Extract the [X, Y] coordinate from the center of the cell holding the provided text.  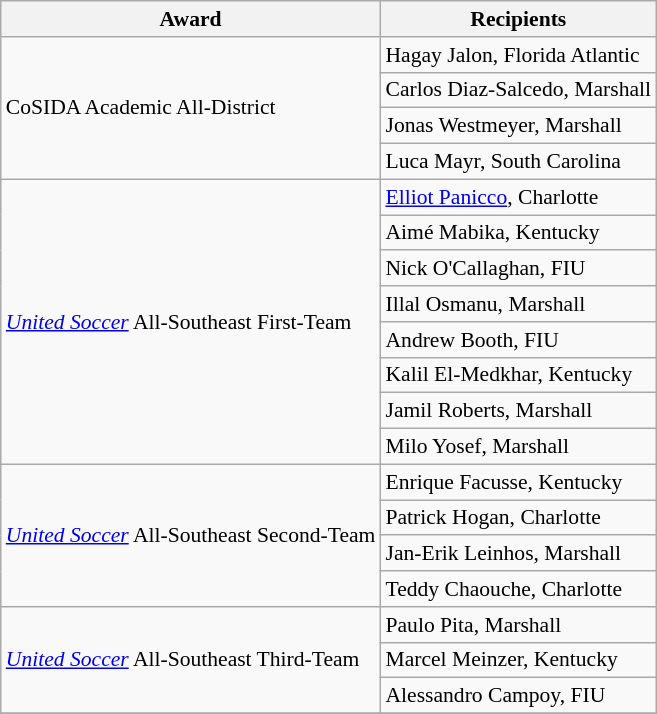
Alessandro Campoy, FIU [518, 696]
United Soccer All-Southeast Second-Team [191, 535]
United Soccer All-Southeast Third-Team [191, 660]
Milo Yosef, Marshall [518, 447]
Andrew Booth, FIU [518, 340]
Jamil Roberts, Marshall [518, 411]
Aimé Mabika, Kentucky [518, 233]
Marcel Meinzer, Kentucky [518, 660]
Paulo Pita, Marshall [518, 625]
Kalil El-Medkhar, Kentucky [518, 375]
Recipients [518, 19]
Enrique Facusse, Kentucky [518, 482]
Jan-Erik Leinhos, Marshall [518, 554]
Jonas Westmeyer, Marshall [518, 126]
Luca Mayr, South Carolina [518, 162]
Illal Osmanu, Marshall [518, 304]
Patrick Hogan, Charlotte [518, 518]
United Soccer All-Southeast First-Team [191, 322]
Elliot Panicco, Charlotte [518, 197]
CoSIDA Academic All-District [191, 108]
Nick O'Callaghan, FIU [518, 269]
Hagay Jalon, Florida Atlantic [518, 55]
Carlos Diaz-Salcedo, Marshall [518, 90]
Teddy Chaouche, Charlotte [518, 589]
Award [191, 19]
